Scan for the cell matching the given text and deliver its (X, Y) coordinate at center. 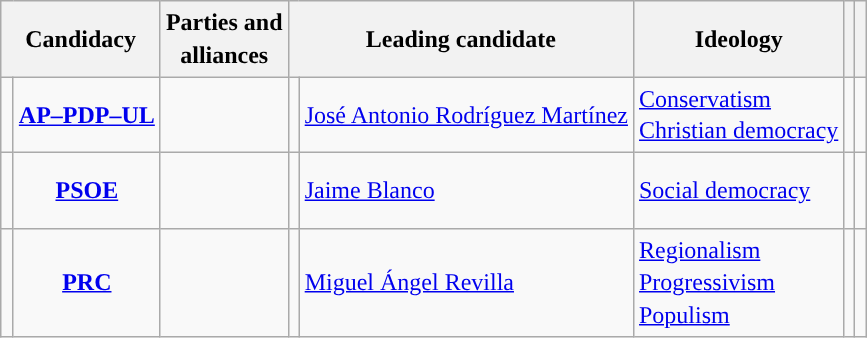
ConservatismChristian democracy (738, 115)
Ideology (738, 39)
Parties andalliances (224, 39)
José Antonio Rodríguez Martínez (466, 115)
Candidacy (81, 39)
Leading candidate (460, 39)
PRC (86, 282)
Miguel Ángel Revilla (466, 282)
RegionalismProgressivismPopulism (738, 282)
AP–PDP–UL (86, 115)
Social democracy (738, 190)
PSOE (86, 190)
Jaime Blanco (466, 190)
